Extract the [x, y] coordinate from the center of the cell holding the provided text.  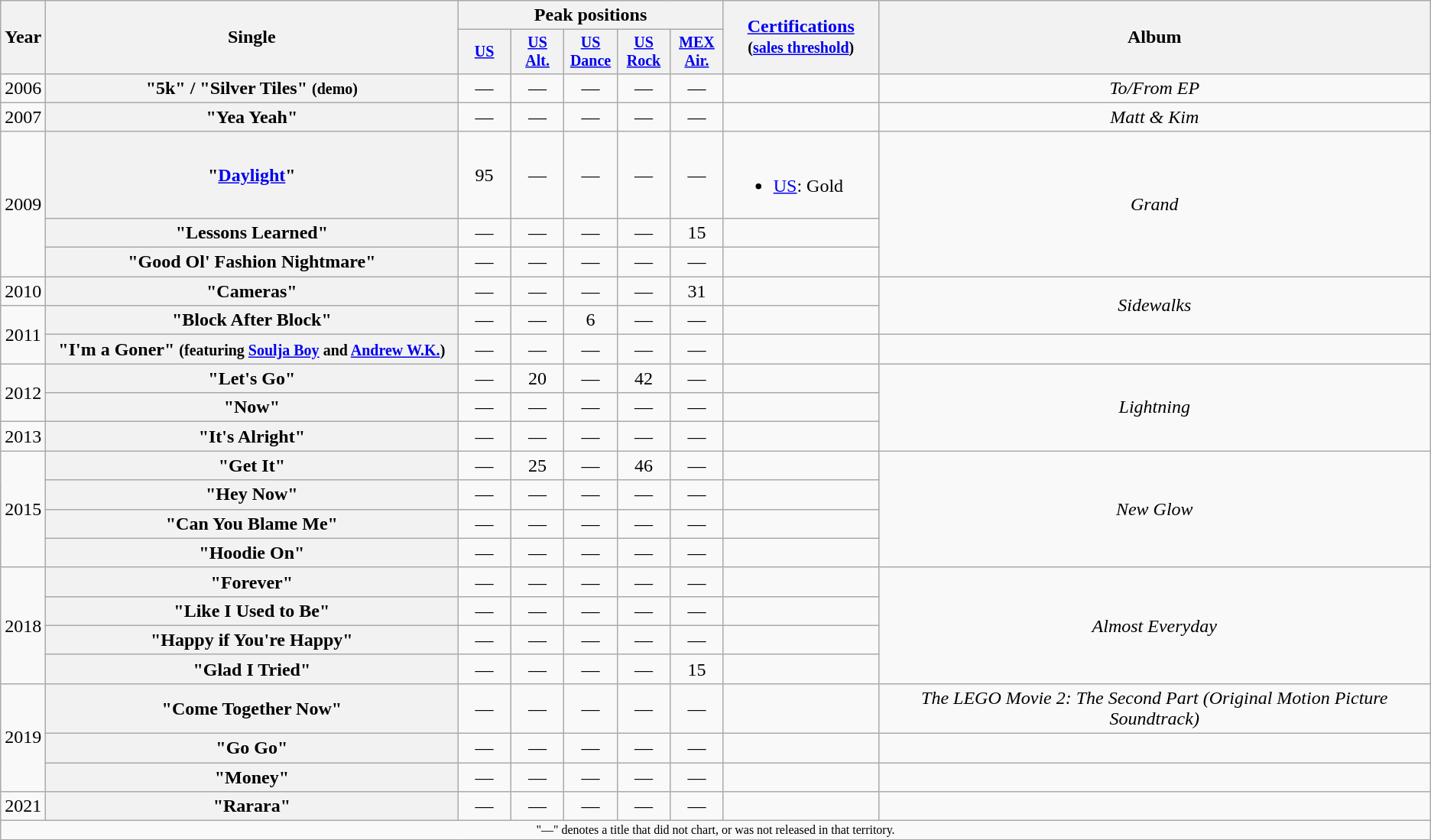
2006 [23, 88]
Peak positions [590, 15]
Grand [1154, 203]
"Money" [252, 777]
"Cameras" [252, 291]
"Yea Yeah" [252, 117]
MEXAir. [697, 52]
"Come Together Now" [252, 708]
Certifications(sales threshold) [801, 37]
New Glow [1154, 509]
"Can You Blame Me" [252, 524]
US: Gold [801, 174]
"—" denotes a title that did not chart, or was not released in that territory. [715, 830]
"5k" / "Silver Tiles" (demo) [252, 88]
"Go Go" [252, 748]
2018 [23, 625]
2012 [23, 393]
2011 [23, 335]
Lightning [1154, 407]
"Glad I Tried" [252, 669]
2009 [23, 203]
"Forever" [252, 582]
"Block After Block" [252, 320]
95 [485, 174]
"It's Alright" [252, 436]
"Daylight" [252, 174]
"I'm a Goner" (featuring Soulja Boy and Andrew W.K.) [252, 349]
"Now" [252, 407]
US [485, 52]
USDance [590, 52]
2021 [23, 806]
"Lessons Learned" [252, 232]
USAlt. [537, 52]
The LEGO Movie 2: The Second Part (Original Motion Picture Soundtrack) [1154, 708]
31 [697, 291]
"Let's Go" [252, 378]
Year [23, 37]
42 [644, 378]
Single [252, 37]
20 [537, 378]
To/From EP [1154, 88]
46 [644, 465]
"Hoodie On" [252, 553]
"Get It" [252, 465]
2013 [23, 436]
6 [590, 320]
"Like I Used to Be" [252, 611]
25 [537, 465]
2015 [23, 509]
Album [1154, 37]
2019 [23, 737]
"Happy if You're Happy" [252, 640]
2007 [23, 117]
Sidewalks [1154, 306]
Almost Everyday [1154, 625]
"Hey Now" [252, 495]
"Good Ol' Fashion Nightmare" [252, 262]
Matt & Kim [1154, 117]
2010 [23, 291]
USRock [644, 52]
"Rarara" [252, 806]
